Search for the cell housing the specified text and yield its (x, y) center coordinate. 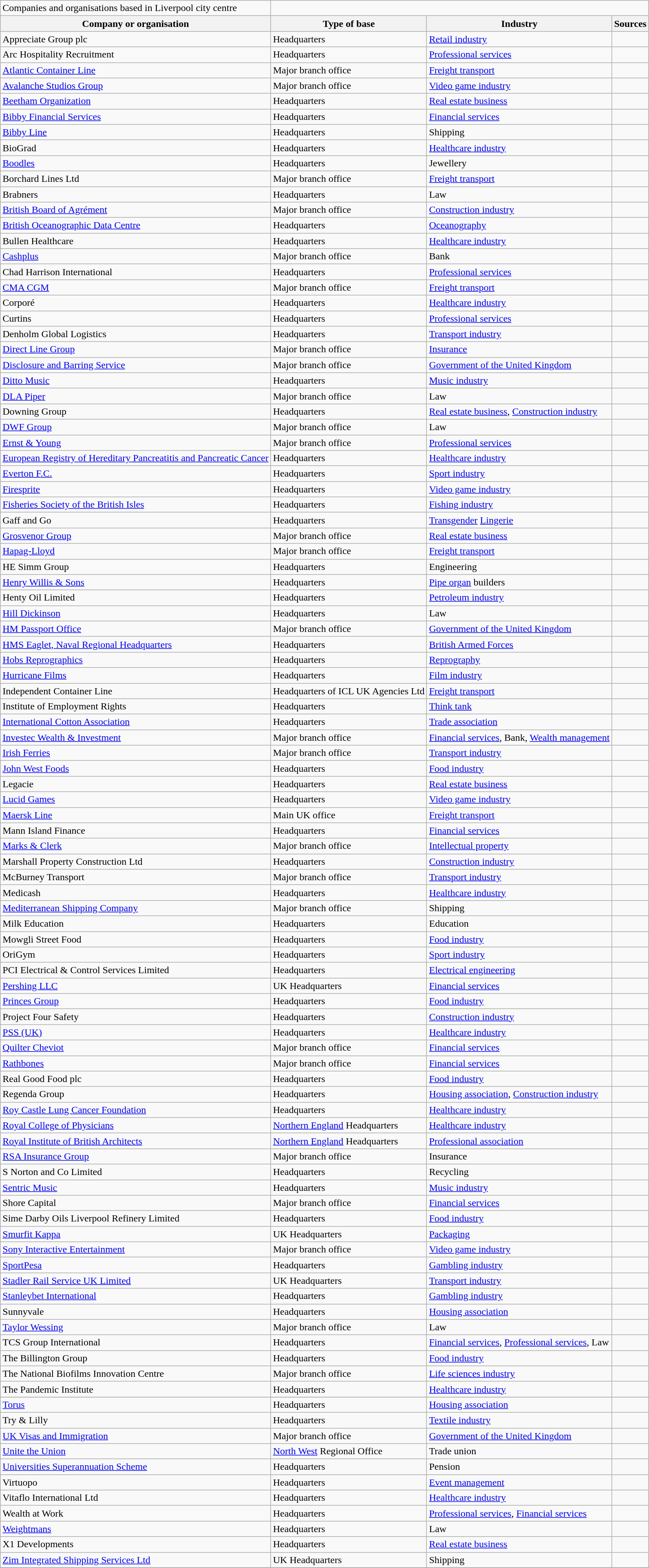
Electrical engineering (519, 970)
Engineering (519, 567)
Gaff and Go (135, 520)
Oceanography (519, 225)
Medicash (135, 892)
Jewellery (519, 163)
Stadler Rail Service UK Limited (135, 1281)
Mediterranean Shipping Company (135, 908)
Chad Harrison International (135, 272)
Reprography (519, 660)
Vitaflo International Ltd (135, 1498)
Event management (519, 1482)
Borchard Lines Ltd (135, 179)
Main UK office (349, 815)
The Billington Group (135, 1358)
Royal Institute of British Architects (135, 1141)
Trade association (519, 722)
Princes Group (135, 1001)
Wealth at Work (135, 1513)
North West Regional Office (349, 1451)
Shore Capital (135, 1203)
The National Biofilms Innovation Centre (135, 1374)
Bibby Line (135, 132)
Arc Hospitality Recruitment (135, 55)
Smurfit Kappa (135, 1234)
Recycling (519, 1172)
Ernst & Young (135, 442)
British Armed Forces (519, 644)
Try & Lilly (135, 1420)
Disclosure and Barring Service (135, 365)
Financial services, Bank, Wealth management (519, 738)
Taylor Wessing (135, 1327)
BioGrad (135, 148)
TCS Group International (135, 1343)
Direct Line Group (135, 349)
Textile industry (519, 1420)
McBurney Transport (135, 877)
Think tank (519, 707)
Pershing LLC (135, 986)
The Pandemic Institute (135, 1389)
Ditto Music (135, 380)
Project Four Safety (135, 1017)
Mowgli Street Food (135, 939)
Irish Ferries (135, 753)
Torus (135, 1405)
Sunnyvale (135, 1312)
Real Good Food plc (135, 1079)
Hill Dickinson (135, 613)
Marks & Clerk (135, 846)
Intellectual property (519, 846)
Industry (519, 24)
Professional services, Financial services (519, 1513)
Housing association, Construction industry (519, 1094)
OriGym (135, 955)
X1 Developments (135, 1544)
Appreciate Group plc (135, 39)
Milk Education (135, 923)
Roy Castle Lung Cancer Foundation (135, 1110)
UK Visas and Immigration (135, 1435)
Trade union (519, 1451)
Denholm Global Logistics (135, 334)
Type of base (349, 24)
Sentric Music (135, 1188)
Sources (630, 24)
Packaging (519, 1234)
Stanleybet International (135, 1296)
Fisheries Society of the British Isles (135, 505)
Petroleum industry (519, 598)
Virtuopo (135, 1482)
Independent Container Line (135, 691)
Cashplus (135, 256)
Bibby Financial Services (135, 117)
Bank (519, 256)
Firesprite (135, 489)
Company or organisation (135, 24)
Everton F.C. (135, 474)
Professional association (519, 1141)
S Norton and Co Limited (135, 1172)
Lucid Games (135, 799)
Life sciences industry (519, 1374)
Hobs Reprographics (135, 660)
Hurricane Films (135, 675)
Universities Superannuation Scheme (135, 1467)
Fishing industry (519, 505)
Zim Integrated Shipping Services Ltd (135, 1560)
Transgender Lingerie (519, 520)
Legacie (135, 784)
SportPesa (135, 1265)
DWF Group (135, 427)
Bullen Healthcare (135, 241)
HE Simm Group (135, 567)
Henry Willis & Sons (135, 582)
Brabners (135, 194)
DLA Piper (135, 396)
HMS Eaglet, Naval Regional Headquarters (135, 644)
Financial services, Professional services, Law (519, 1343)
Beetham Organization (135, 101)
CMA CGM (135, 287)
HM Passport Office (135, 629)
Unite the Union (135, 1451)
Atlantic Container Line (135, 70)
Regenda Group (135, 1094)
Marshall Property Construction Ltd (135, 861)
Pipe organ builders (519, 582)
Companies and organisations based in Liverpool city centre (135, 8)
Curtins (135, 318)
International Cotton Association (135, 722)
Film industry (519, 675)
Retail industry (519, 39)
Sony Interactive Entertainment (135, 1250)
Mann Island Finance (135, 830)
Education (519, 923)
Weightmans (135, 1529)
Downing Group (135, 411)
John West Foods (135, 769)
Rathbones (135, 1063)
Headquarters of ICL UK Agencies Ltd (349, 691)
British Board of Agrément (135, 210)
PCI Electrical & Control Services Limited (135, 970)
Henty Oil Limited (135, 598)
Maersk Line (135, 815)
RSA Insurance Group (135, 1156)
Hapag-Lloyd (135, 551)
British Oceanographic Data Centre (135, 225)
PSS (UK) (135, 1032)
Real estate business, Construction industry (519, 411)
Grosvenor Group (135, 536)
Sime Darby Oils Liverpool Refinery Limited (135, 1219)
Investec Wealth & Investment (135, 738)
Boodles (135, 163)
Royal College of Physicians (135, 1125)
Avalanche Studios Group (135, 86)
Corporé (135, 303)
Pension (519, 1467)
European Registry of Hereditary Pancreatitis and Pancreatic Cancer (135, 458)
Quilter Cheviot (135, 1048)
Institute of Employment Rights (135, 707)
